Return (X, Y) of the center of cell containing provided text 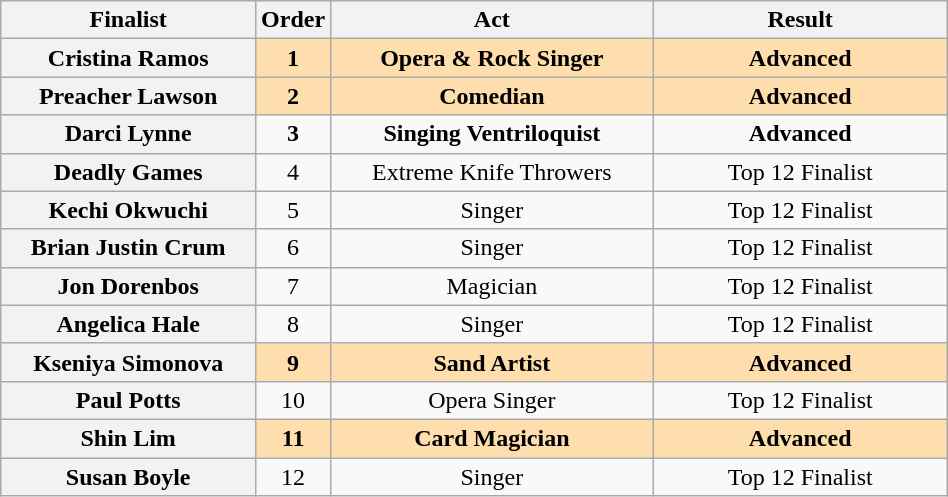
Act (492, 20)
Result (800, 20)
4 (294, 172)
1 (294, 58)
Sand Artist (492, 362)
Susan Boyle (128, 477)
Singing Ventriloquist (492, 134)
Order (294, 20)
Kechi Okwuchi (128, 210)
3 (294, 134)
10 (294, 400)
5 (294, 210)
Brian Justin Crum (128, 248)
6 (294, 248)
Shin Lim (128, 438)
Paul Potts (128, 400)
Jon Dorenbos (128, 286)
7 (294, 286)
Preacher Lawson (128, 96)
Extreme Knife Throwers (492, 172)
Comedian (492, 96)
Magician (492, 286)
11 (294, 438)
Opera & Rock Singer (492, 58)
Darci Lynne (128, 134)
12 (294, 477)
Angelica Hale (128, 324)
2 (294, 96)
9 (294, 362)
8 (294, 324)
Opera Singer (492, 400)
Card Magician (492, 438)
Finalist (128, 20)
Kseniya Simonova (128, 362)
Deadly Games (128, 172)
Cristina Ramos (128, 58)
